Capture the cell that displays the provided text and extract its [x, y] central coordinate. 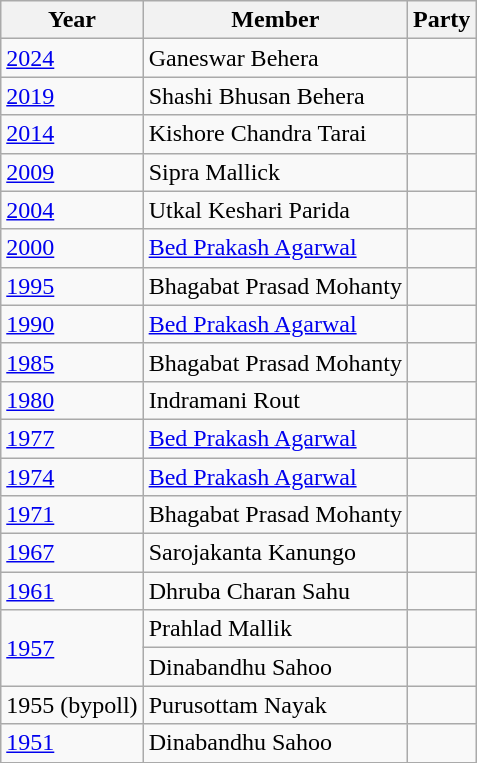
Purusottam Nayak [275, 705]
1961 [72, 591]
1967 [72, 553]
Sipra Mallick [275, 172]
Ganeswar Behera [275, 58]
Kishore Chandra Tarai [275, 134]
2024 [72, 58]
1990 [72, 324]
Party [441, 20]
1977 [72, 438]
1995 [72, 286]
1985 [72, 362]
2014 [72, 134]
1955 (bypoll) [72, 705]
Member [275, 20]
Utkal Keshari Parida [275, 210]
Year [72, 20]
1971 [72, 515]
Prahlad Mallik [275, 629]
Sarojakanta Kanungo [275, 553]
2019 [72, 96]
2000 [72, 248]
1980 [72, 400]
Shashi Bhusan Behera [275, 96]
Indramani Rout [275, 400]
Dhruba Charan Sahu [275, 591]
2004 [72, 210]
2009 [72, 172]
1957 [72, 648]
1951 [72, 743]
1974 [72, 477]
